Search for the cell housing the specified text and yield its (X, Y) center coordinate. 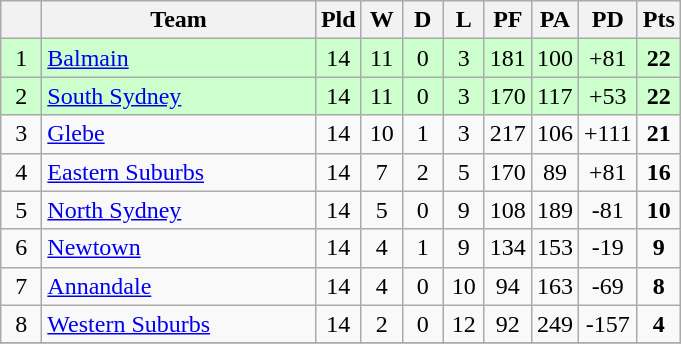
-81 (608, 210)
D (422, 20)
153 (554, 248)
108 (508, 210)
Pld (338, 20)
134 (508, 248)
249 (554, 324)
Pts (658, 20)
PF (508, 20)
W (382, 20)
PD (608, 20)
217 (508, 134)
North Sydney (179, 210)
94 (508, 286)
-69 (608, 286)
12 (464, 324)
21 (658, 134)
Annandale (179, 286)
89 (554, 172)
163 (554, 286)
Newtown (179, 248)
Eastern Suburbs (179, 172)
+111 (608, 134)
189 (554, 210)
-157 (608, 324)
Team (179, 20)
PA (554, 20)
+53 (608, 96)
Balmain (179, 58)
117 (554, 96)
6 (22, 248)
106 (554, 134)
L (464, 20)
100 (554, 58)
92 (508, 324)
181 (508, 58)
Glebe (179, 134)
South Sydney (179, 96)
Western Suburbs (179, 324)
16 (658, 172)
-19 (608, 248)
